Detect which cell encompasses the target text, then output its (x, y) center coordinate. 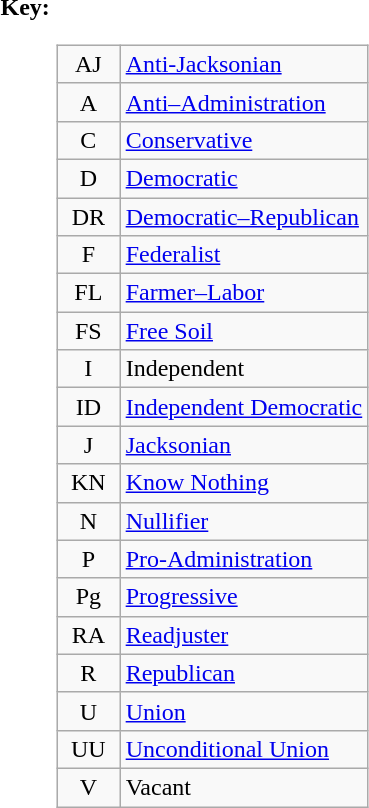
Progressive (244, 597)
Farmer–Labor (244, 293)
Federalist (244, 255)
A (89, 102)
Pg (89, 597)
D (89, 178)
FS (89, 331)
N (89, 521)
DR (89, 217)
C (89, 140)
ID (89, 407)
Anti–Administration (244, 102)
FL (89, 293)
Unconditional Union (244, 749)
R (89, 673)
U (89, 711)
Union (244, 711)
KN (89, 483)
Jacksonian (244, 445)
Democratic (244, 178)
Democratic–Republican (244, 217)
Republican (244, 673)
Vacant (244, 787)
Anti-Jacksonian (244, 64)
Readjuster (244, 635)
J (89, 445)
Conservative (244, 140)
RA (89, 635)
Independent (244, 369)
UU (89, 749)
Know Nothing (244, 483)
AJ (89, 64)
Independent Democratic (244, 407)
I (89, 369)
F (89, 255)
Pro-Administration (244, 559)
Nullifier (244, 521)
P (89, 559)
Free Soil (244, 331)
V (89, 787)
